Pinpoint the cell where the given text exists, returning its [X, Y] midpoint coordinate. 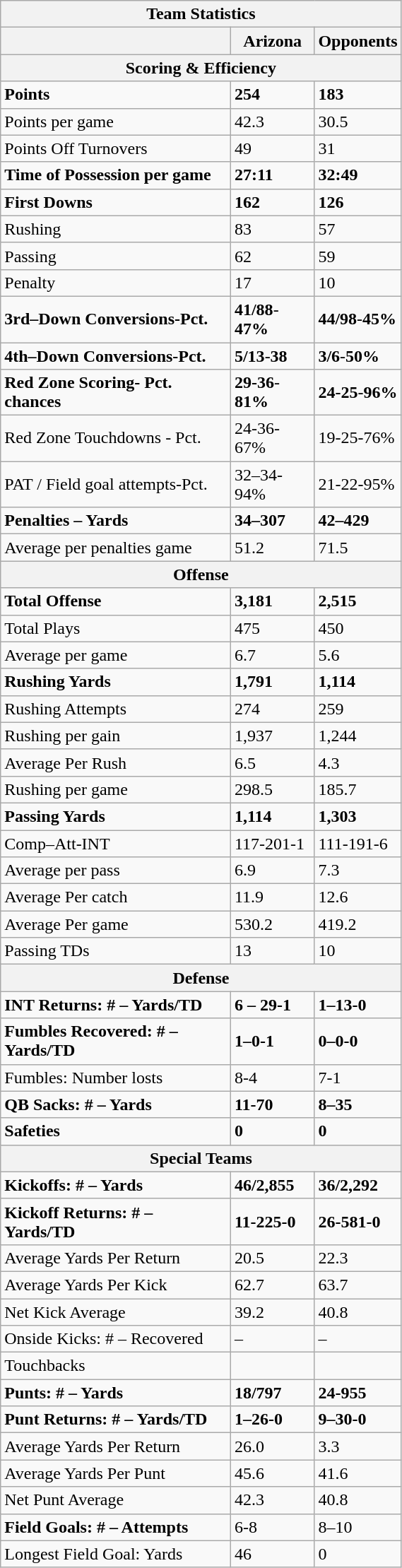
57 [357, 229]
1–26-0 [272, 1420]
Average Yards Per Punt [116, 1473]
5.6 [357, 655]
5/13-38 [272, 355]
39.2 [272, 1312]
Time of Possession per game [116, 175]
30.5 [357, 122]
Arizona [272, 41]
42–429 [357, 521]
185.7 [357, 789]
1,303 [357, 816]
26-581-0 [357, 1221]
41/88-47% [272, 319]
Longest Field Goal: Yards [116, 1554]
Red Zone Touchdowns - Pct. [116, 438]
6-8 [272, 1527]
Points [116, 95]
Average Yards Per Kick [116, 1285]
450 [357, 628]
Field Goals: # – Attempts [116, 1527]
274 [272, 709]
254 [272, 95]
3rd–Down Conversions-Pct. [116, 319]
11-225-0 [272, 1221]
4th–Down Conversions-Pct. [116, 355]
INT Returns: # – Yards/TD [116, 1005]
Net Kick Average [116, 1312]
6.5 [272, 762]
Points Off Turnovers [116, 148]
24-955 [357, 1393]
0–0-0 [357, 1042]
Average Per catch [116, 897]
Comp–Att-INT [116, 843]
Fumbles Recovered: # – Yards/TD [116, 1042]
Opponents [357, 41]
7.3 [357, 871]
51.2 [272, 548]
Safeties [116, 1131]
19-25-76% [357, 438]
Offense [201, 574]
13 [272, 951]
Rushing per game [116, 789]
Punts: # – Yards [116, 1393]
Team Statistics [201, 14]
Fumbles: Number losts [116, 1078]
83 [272, 229]
259 [357, 709]
Average Per Rush [116, 762]
36/2,292 [357, 1185]
49 [272, 148]
183 [357, 95]
Defense [201, 978]
34–307 [272, 521]
71.5 [357, 548]
Kickoffs: # – Yards [116, 1185]
8-4 [272, 1078]
4.3 [357, 762]
Onside Kicks: # – Recovered [116, 1339]
27:11 [272, 175]
First Downs [116, 202]
PAT / Field goal attempts-Pct. [116, 485]
3,181 [272, 601]
298.5 [272, 789]
20.5 [272, 1258]
3.3 [357, 1446]
3/6-50% [357, 355]
Points per game [116, 122]
21-22-95% [357, 485]
Penalty [116, 283]
Scoring & Efficiency [201, 68]
41.6 [357, 1473]
11.9 [272, 897]
419.2 [357, 924]
22.3 [357, 1258]
111-191-6 [357, 843]
Rushing [116, 229]
Punt Returns: # – Yards/TD [116, 1420]
475 [272, 628]
6.9 [272, 871]
32–34-94% [272, 485]
530.2 [272, 924]
Average per game [116, 655]
24-25-96% [357, 393]
Passing [116, 256]
Special Teams [201, 1158]
8–10 [357, 1527]
Average Per game [116, 924]
1,937 [272, 736]
45.6 [272, 1473]
6.7 [272, 655]
24-36-67% [272, 438]
12.6 [357, 897]
Penalties – Yards [116, 521]
162 [272, 202]
8–35 [357, 1104]
126 [357, 202]
29-36-81% [272, 393]
Rushing Attempts [116, 709]
Kickoff Returns: # – Yards/TD [116, 1221]
Red Zone Scoring- Pct. chances [116, 393]
7-1 [357, 1078]
1,791 [272, 682]
1–0-1 [272, 1042]
Total Offense [116, 601]
Average per penalties game [116, 548]
32:49 [357, 175]
59 [357, 256]
62 [272, 256]
9–30-0 [357, 1420]
26.0 [272, 1446]
Passing TDs [116, 951]
46/2,855 [272, 1185]
Rushing Yards [116, 682]
Passing Yards [116, 816]
Net Punt Average [116, 1500]
117-201-1 [272, 843]
1,244 [357, 736]
2,515 [357, 601]
46 [272, 1554]
Average per pass [116, 871]
11-70 [272, 1104]
QB Sacks: # – Yards [116, 1104]
Touchbacks [116, 1366]
Total Plays [116, 628]
6 – 29-1 [272, 1005]
62.7 [272, 1285]
44/98-45% [357, 319]
18/797 [272, 1393]
17 [272, 283]
31 [357, 148]
63.7 [357, 1285]
1–13-0 [357, 1005]
Rushing per gain [116, 736]
